Output the (x, y) coordinate of the center of the cell containing the given text.  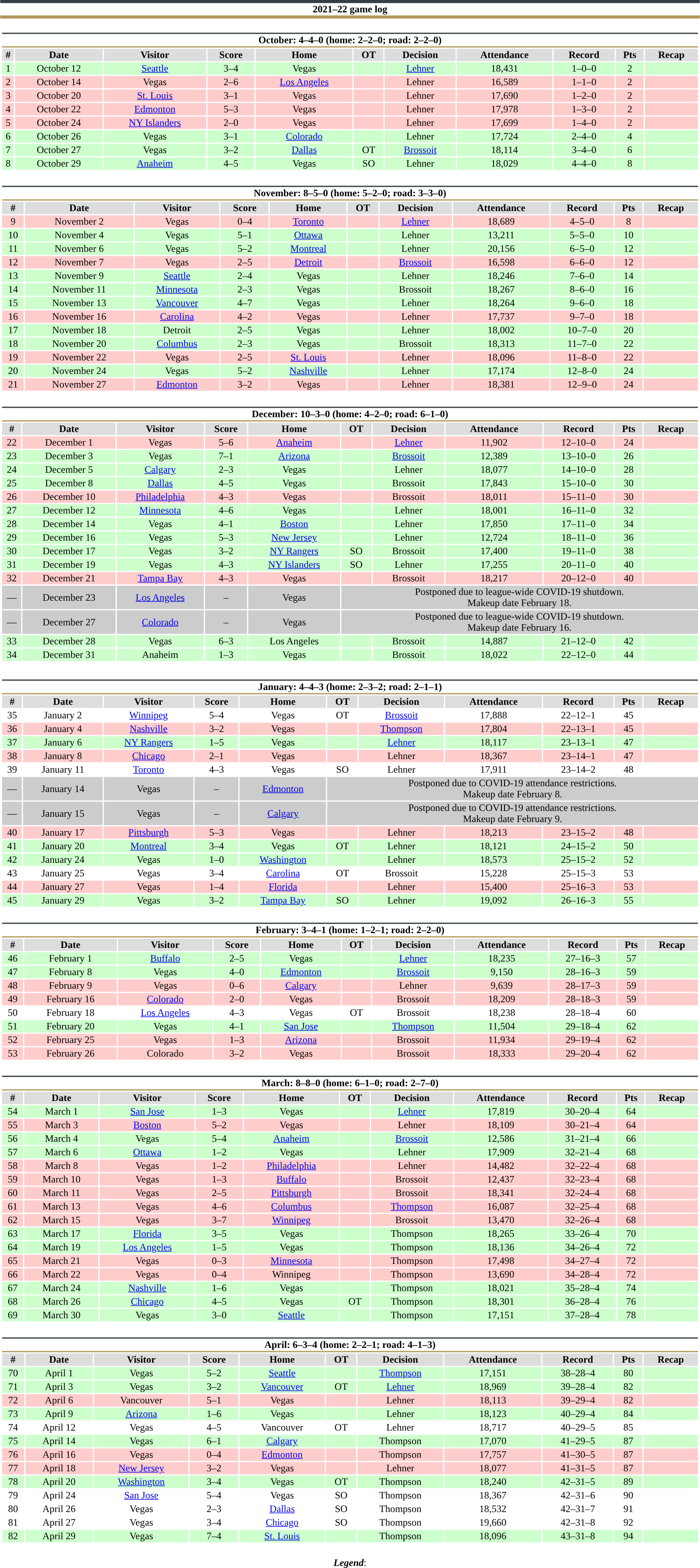
18,333 (502, 1054)
18,969 (493, 1387)
18–11–0 (579, 538)
18,121 (494, 846)
17,255 (494, 565)
December 3 (69, 456)
0–3 (219, 1261)
75 (13, 1441)
19,092 (494, 901)
18,573 (494, 859)
13,211 (501, 235)
18,123 (493, 1414)
18,011 (494, 497)
33 (12, 641)
35–28–4 (582, 1288)
29–18–4 (583, 1027)
November 11 (79, 289)
65 (12, 1261)
32–25–4 (582, 1207)
December 10 (69, 497)
39–28–4 (577, 1387)
April 29 (59, 1536)
30–21–4 (582, 1125)
12,724 (494, 538)
12–10–0 (579, 442)
18,381 (501, 385)
42–31–7 (577, 1509)
7–1 (226, 456)
December 5 (69, 469)
11–7–0 (582, 344)
November 22 (79, 358)
30–20–4 (582, 1111)
18,689 (501, 222)
14,482 (501, 1166)
18,265 (501, 1234)
28–17–3 (583, 985)
April 18 (59, 1468)
Postponed due to league-wide COVID-19 shutdown.Makeup date February 18. (519, 597)
18,213 (494, 832)
31 (12, 565)
19,660 (493, 1523)
20–12–0 (579, 578)
29–20–4 (583, 1054)
32–22–4 (582, 1166)
1–3–0 (584, 109)
6–1 (214, 1441)
November 13 (79, 303)
6–6–0 (582, 262)
18,117 (494, 743)
51 (12, 1027)
April 26 (59, 1509)
17 (13, 330)
December 19 (69, 565)
29–19–4 (583, 1040)
17,690 (504, 96)
January 29 (63, 901)
17–11–0 (579, 524)
12,586 (501, 1138)
March 26 (61, 1301)
22–12–0 (579, 655)
4–4–0 (584, 163)
17,978 (504, 109)
18,267 (501, 289)
38–28–4 (577, 1373)
17,757 (493, 1454)
17,174 (501, 371)
February 1 (71, 958)
9–7–0 (582, 316)
18,246 (501, 276)
89 (628, 1482)
18,431 (504, 69)
February 8 (71, 972)
March 17 (61, 1234)
39 (12, 770)
Postponed due to COVID-19 attendance restrictions.Makeup date February 8. (512, 788)
December 23 (69, 597)
63 (12, 1234)
21 (13, 385)
7 (8, 150)
3 (8, 96)
73 (13, 1414)
20–11–0 (579, 565)
March 1 (61, 1111)
February 20 (71, 1027)
January 14 (63, 788)
October 29 (59, 163)
March 24 (61, 1288)
42–31–5 (577, 1482)
41 (12, 846)
1 (8, 69)
12–8–0 (582, 371)
17,737 (501, 316)
February 16 (71, 999)
January 6 (63, 743)
2–4 (245, 276)
November 18 (79, 330)
November 2 (79, 222)
October 27 (59, 150)
16,598 (501, 262)
March 10 (61, 1180)
January 20 (63, 846)
4–5–0 (582, 222)
27 (12, 511)
December 12 (69, 511)
32–23–4 (582, 1180)
56 (12, 1138)
77 (13, 1468)
29 (12, 538)
32–24–4 (582, 1193)
43–31–8 (577, 1536)
25–15–3 (578, 873)
18,001 (494, 511)
March 19 (61, 1247)
November 24 (79, 371)
December 17 (69, 551)
24–15–2 (578, 846)
17,400 (494, 551)
16–11–0 (579, 511)
90 (628, 1496)
5–6 (226, 442)
January 11 (63, 770)
92 (628, 1523)
11,934 (502, 1040)
11 (13, 249)
17,070 (493, 1441)
2021–22 game log (350, 9)
18,301 (501, 1301)
December: 10–3–0 (home: 4–2–0; road: 6–1–0) (350, 414)
23–14–2 (578, 770)
3–7 (219, 1220)
28–16–3 (583, 972)
February 18 (71, 1013)
Postponed due to league-wide COVID-19 shutdown.Makeup date February 16. (519, 622)
October 20 (59, 96)
November 16 (79, 316)
23–13–1 (578, 743)
11–8–0 (582, 358)
41–29–5 (577, 1441)
18,021 (501, 1288)
Postponed due to COVID-19 attendance restrictions.Makeup date February 9. (512, 813)
32–21–4 (582, 1152)
18,209 (502, 999)
16,589 (504, 82)
February 25 (71, 1040)
17,724 (504, 136)
18,264 (501, 303)
March 4 (61, 1138)
18,717 (493, 1427)
17,911 (494, 770)
20,156 (501, 249)
3–5 (219, 1234)
December 8 (69, 483)
15–11–0 (579, 497)
17,699 (504, 123)
17,850 (494, 524)
13 (13, 276)
March 6 (61, 1152)
December 1 (69, 442)
15,400 (494, 887)
79 (13, 1496)
18,114 (504, 150)
25 (12, 483)
January 15 (63, 813)
1–2–0 (584, 96)
41–31–5 (577, 1468)
40–29–5 (577, 1427)
41–30–5 (577, 1454)
42–31–8 (577, 1523)
February 26 (71, 1054)
9 (13, 222)
January 27 (63, 887)
33–26–4 (582, 1234)
January 4 (63, 729)
April 24 (59, 1496)
37–28–4 (582, 1315)
1–4–0 (584, 123)
84 (628, 1414)
18,240 (493, 1482)
1–4 (216, 887)
November 7 (79, 262)
13–10–0 (579, 456)
94 (628, 1536)
31–21–4 (582, 1138)
35 (12, 715)
17,843 (494, 483)
1–0–0 (584, 69)
34–27–4 (582, 1261)
December 31 (69, 655)
12,389 (494, 456)
15,228 (494, 873)
91 (628, 1509)
54 (12, 1111)
March 21 (61, 1261)
18,217 (494, 578)
19 (13, 358)
19–11–0 (579, 551)
28–18–3 (583, 999)
11,902 (494, 442)
16,087 (501, 1207)
October 22 (59, 109)
46 (12, 958)
18,532 (493, 1509)
March 3 (61, 1125)
17,819 (501, 1111)
49 (12, 999)
5–5–0 (582, 235)
4–0 (236, 972)
February: 3–4–1 (home: 1–2–1; road: 2–2–0) (350, 930)
9,150 (502, 972)
March: 8–8–0 (home: 6–1–0; road: 2–7–0) (350, 1083)
34–28–4 (582, 1274)
18,238 (502, 1013)
April 6 (59, 1400)
8–6–0 (582, 289)
October 24 (59, 123)
March 8 (61, 1166)
2–1 (216, 756)
0–6 (236, 985)
March 11 (61, 1193)
23 (12, 456)
April: 6–3–4 (home: 2–2–1; road: 4–1–3) (350, 1345)
October 12 (59, 69)
7–4 (214, 1536)
October: 4–4–0 (home: 2–2–0; road: 2–2–0) (350, 40)
April 9 (59, 1414)
28–18–4 (583, 1013)
69 (12, 1315)
61 (12, 1207)
3–4–0 (584, 150)
37 (12, 743)
7–6–0 (582, 276)
January 2 (63, 715)
67 (12, 1288)
39–29–4 (577, 1400)
85 (628, 1427)
9,639 (502, 985)
April 12 (59, 1427)
February 9 (71, 985)
December 21 (69, 578)
3–0 (219, 1315)
15–10–0 (579, 483)
October 26 (59, 136)
6–3 (226, 641)
18,029 (504, 163)
26–16–3 (578, 901)
April 3 (59, 1387)
12–9–0 (582, 385)
25–16–3 (578, 887)
March 13 (61, 1207)
17,909 (501, 1152)
December 16 (69, 538)
1–0 (216, 859)
January 8 (63, 756)
58 (12, 1166)
November: 8–5–0 (home: 5–2–0; road: 3–3–0) (350, 193)
12,437 (501, 1180)
18,136 (501, 1247)
14–10–0 (579, 469)
13,690 (501, 1274)
18,113 (493, 1400)
December 27 (69, 622)
November 27 (79, 385)
January 17 (63, 832)
18,313 (501, 344)
10–7–0 (582, 330)
4–2 (245, 316)
November 6 (79, 249)
13,470 (501, 1220)
25–15–2 (578, 859)
21–12–0 (579, 641)
81 (13, 1523)
40–29–4 (577, 1414)
6–5–0 (582, 249)
5 (8, 123)
2–6 (231, 82)
23–14–1 (578, 756)
14,887 (494, 641)
March 30 (61, 1315)
71 (13, 1387)
11,504 (502, 1027)
November 20 (79, 344)
9–6–0 (582, 303)
17,804 (494, 729)
December 14 (69, 524)
18,002 (501, 330)
April 16 (59, 1454)
March 22 (61, 1274)
April 1 (59, 1373)
34–26–4 (582, 1247)
March 15 (61, 1220)
23–15–2 (578, 832)
18,235 (502, 958)
April 27 (59, 1523)
April 20 (59, 1482)
42–31–6 (577, 1496)
15 (13, 303)
November 4 (79, 235)
17,498 (501, 1261)
1–1–0 (584, 82)
18,022 (494, 655)
January 25 (63, 873)
January: 4–4–3 (home: 2–3–2; road: 2–1–1) (350, 687)
17,888 (494, 715)
32–26–4 (582, 1220)
January 24 (63, 859)
22–12–1 (578, 715)
27–16–3 (583, 958)
18,109 (501, 1125)
4–7 (245, 303)
2–4–0 (584, 136)
22–13–1 (578, 729)
October 14 (59, 82)
36–28–4 (582, 1301)
April 14 (59, 1441)
18,341 (501, 1193)
December 28 (69, 641)
November 9 (79, 276)
43 (12, 873)
